Pinpoint the cell where the given text exists, returning its (X, Y) midpoint coordinate. 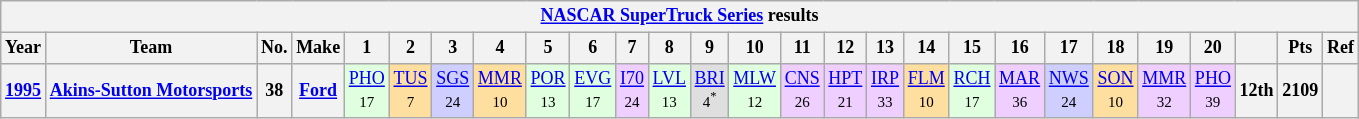
14 (926, 48)
No. (274, 48)
4 (500, 48)
NWS24 (1068, 90)
Ref (1341, 48)
12th (1256, 90)
HPT21 (846, 90)
MLW12 (754, 90)
TUS7 (410, 90)
PHO39 (1214, 90)
1995 (24, 90)
FLM10 (926, 90)
2 (410, 48)
Year (24, 48)
Team (150, 48)
Pts (1300, 48)
7 (632, 48)
10 (754, 48)
2109 (1300, 90)
RCH17 (972, 90)
Make (318, 48)
IRP33 (886, 90)
I7024 (632, 90)
8 (669, 48)
9 (710, 48)
6 (593, 48)
3 (453, 48)
MAR36 (1020, 90)
LVL13 (669, 90)
MMR10 (500, 90)
16 (1020, 48)
Akins-Sutton Motorsports (150, 90)
1 (366, 48)
Ford (318, 90)
20 (1214, 48)
SGS24 (453, 90)
18 (1116, 48)
MMR32 (1164, 90)
13 (886, 48)
NASCAR SuperTruck Series results (680, 16)
5 (548, 48)
38 (274, 90)
19 (1164, 48)
PHO17 (366, 90)
POR13 (548, 90)
SON10 (1116, 90)
15 (972, 48)
17 (1068, 48)
11 (802, 48)
CNS26 (802, 90)
12 (846, 48)
BRI4* (710, 90)
EVG17 (593, 90)
